Return (X, Y) of the center of cell containing provided text 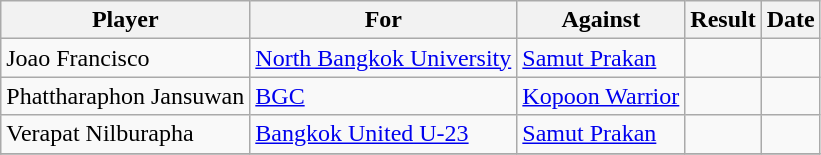
For (384, 20)
Player (126, 20)
Verapat Nilburapha (126, 134)
Bangkok United U-23 (384, 134)
Result (723, 20)
Joao Francisco (126, 58)
Against (601, 20)
Phattharaphon Jansuwan (126, 96)
North Bangkok University (384, 58)
Date (790, 20)
BGC (384, 96)
Kopoon Warrior (601, 96)
